Provide the (X, Y) coordinate of the cell's center where the given text is located.  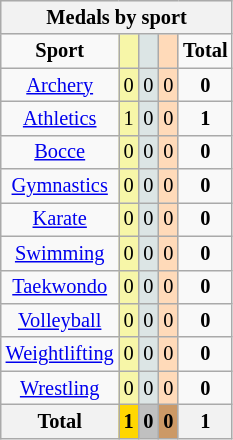
Archery (60, 85)
Volleyball (60, 320)
Karate (60, 219)
Sport (60, 51)
Medals by sport (117, 17)
Weightlifting (60, 354)
Taekwondo (60, 287)
Bocce (60, 152)
Wrestling (60, 388)
Athletics (60, 118)
Gymnastics (60, 186)
Swimming (60, 253)
